Extract the (X, Y) coordinate from the center of the cell holding the provided text.  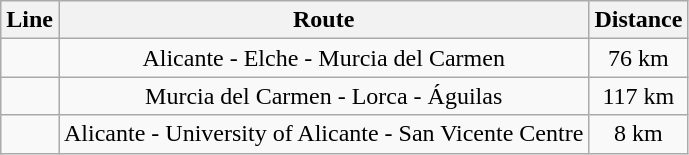
Murcia del Carmen - Lorca - Águilas (323, 96)
117 km (638, 96)
Distance (638, 20)
76 km (638, 58)
Alicante - Elche - Murcia del Carmen (323, 58)
Line (30, 20)
Alicante - University of Alicante - San Vicente Centre (323, 134)
8 km (638, 134)
Route (323, 20)
